Pinpoint the cell where the given text exists, returning its (X, Y) midpoint coordinate. 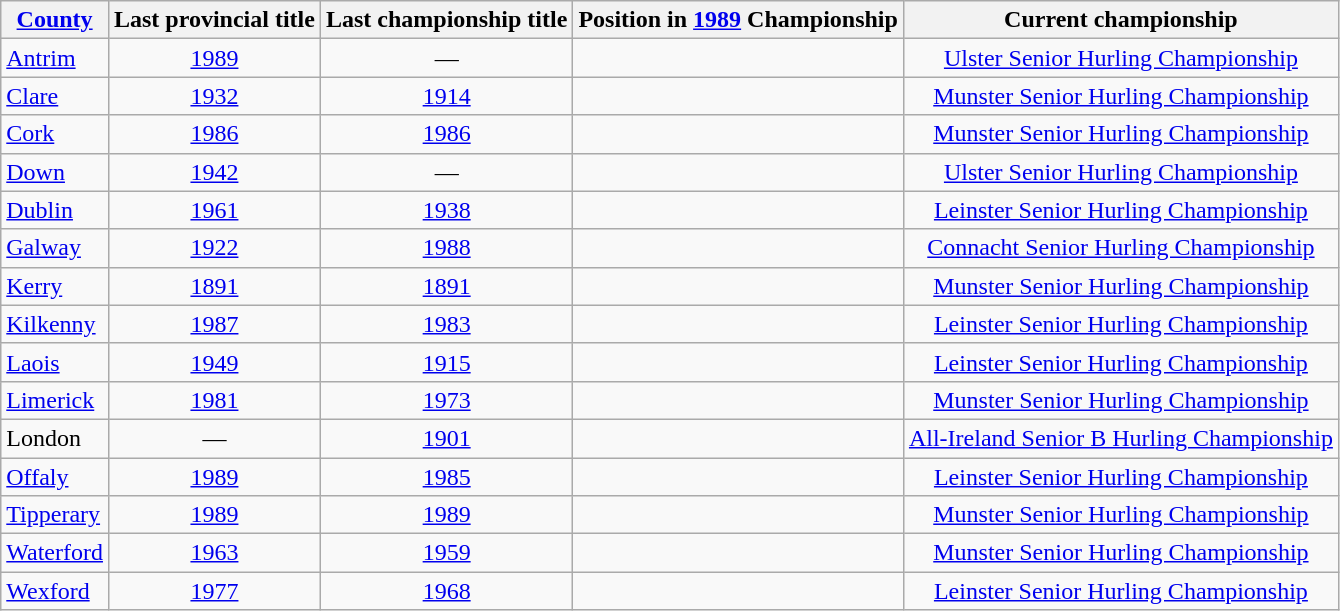
Antrim (55, 58)
London (55, 438)
1981 (214, 400)
1961 (214, 210)
Current championship (1120, 20)
Position in 1989 Championship (738, 20)
Laois (55, 362)
Cork (55, 134)
Kilkenny (55, 324)
Last championship title (446, 20)
1915 (446, 362)
Wexford (55, 591)
1942 (214, 172)
1932 (214, 96)
All-Ireland Senior B Hurling Championship (1120, 438)
Connacht Senior Hurling Championship (1120, 248)
1922 (214, 248)
Last provincial title (214, 20)
1977 (214, 591)
1914 (446, 96)
Clare (55, 96)
1987 (214, 324)
1938 (446, 210)
Galway (55, 248)
County (55, 20)
1985 (446, 477)
1963 (214, 553)
Dublin (55, 210)
Waterford (55, 553)
Kerry (55, 286)
1968 (446, 591)
1959 (446, 553)
1983 (446, 324)
1901 (446, 438)
Tipperary (55, 515)
Down (55, 172)
1988 (446, 248)
1949 (214, 362)
1973 (446, 400)
Offaly (55, 477)
Limerick (55, 400)
